Detect which cell encompasses the target text, then output its [x, y] center coordinate. 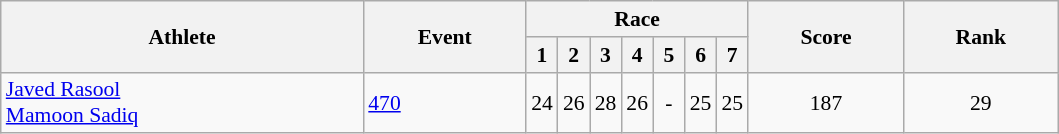
Race [637, 19]
Event [444, 36]
2 [574, 55]
3 [606, 55]
24 [542, 102]
4 [637, 55]
1 [542, 55]
5 [669, 55]
Rank [981, 36]
Javed Rasool Mamoon Sadiq [182, 102]
28 [606, 102]
Athlete [182, 36]
7 [732, 55]
187 [826, 102]
29 [981, 102]
470 [444, 102]
6 [701, 55]
- [669, 102]
Score [826, 36]
